Scan for the cell matching the given text and deliver its [x, y] coordinate at center. 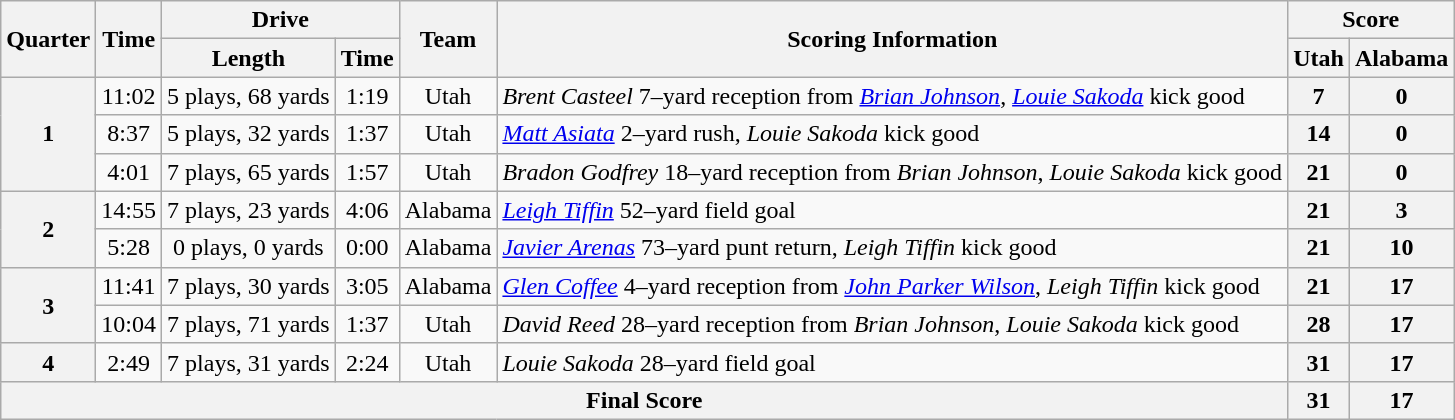
Leigh Tiffin 52–yard field goal [892, 210]
7 [1319, 96]
Drive [281, 20]
11:41 [129, 286]
14 [1319, 134]
0:00 [367, 248]
David Reed 28–yard reception from Brian Johnson, Louie Sakoda kick good [892, 324]
28 [1319, 324]
Brent Casteel 7–yard reception from Brian Johnson, Louie Sakoda kick good [892, 96]
4:06 [367, 210]
Glen Coffee 4–yard reception from John Parker Wilson, Leigh Tiffin kick good [892, 286]
5 plays, 32 yards [249, 134]
7 plays, 71 yards [249, 324]
Team [448, 39]
Length [249, 58]
10:04 [129, 324]
2 [48, 229]
8:37 [129, 134]
10 [1401, 248]
Quarter [48, 39]
Javier Arenas 73–yard punt return, Leigh Tiffin kick good [892, 248]
1:57 [367, 172]
Matt Asiata 2–yard rush, Louie Sakoda kick good [892, 134]
Bradon Godfrey 18–yard reception from Brian Johnson, Louie Sakoda kick good [892, 172]
1:19 [367, 96]
Score [1371, 20]
7 plays, 30 yards [249, 286]
7 plays, 65 yards [249, 172]
5:28 [129, 248]
7 plays, 23 yards [249, 210]
3:05 [367, 286]
Louie Sakoda 28–yard field goal [892, 362]
Final Score [644, 400]
0 plays, 0 yards [249, 248]
5 plays, 68 yards [249, 96]
4 [48, 362]
14:55 [129, 210]
2:24 [367, 362]
7 plays, 31 yards [249, 362]
11:02 [129, 96]
4:01 [129, 172]
2:49 [129, 362]
Scoring Information [892, 39]
1 [48, 134]
